Capture the cell that displays the provided text and extract its [X, Y] central coordinate. 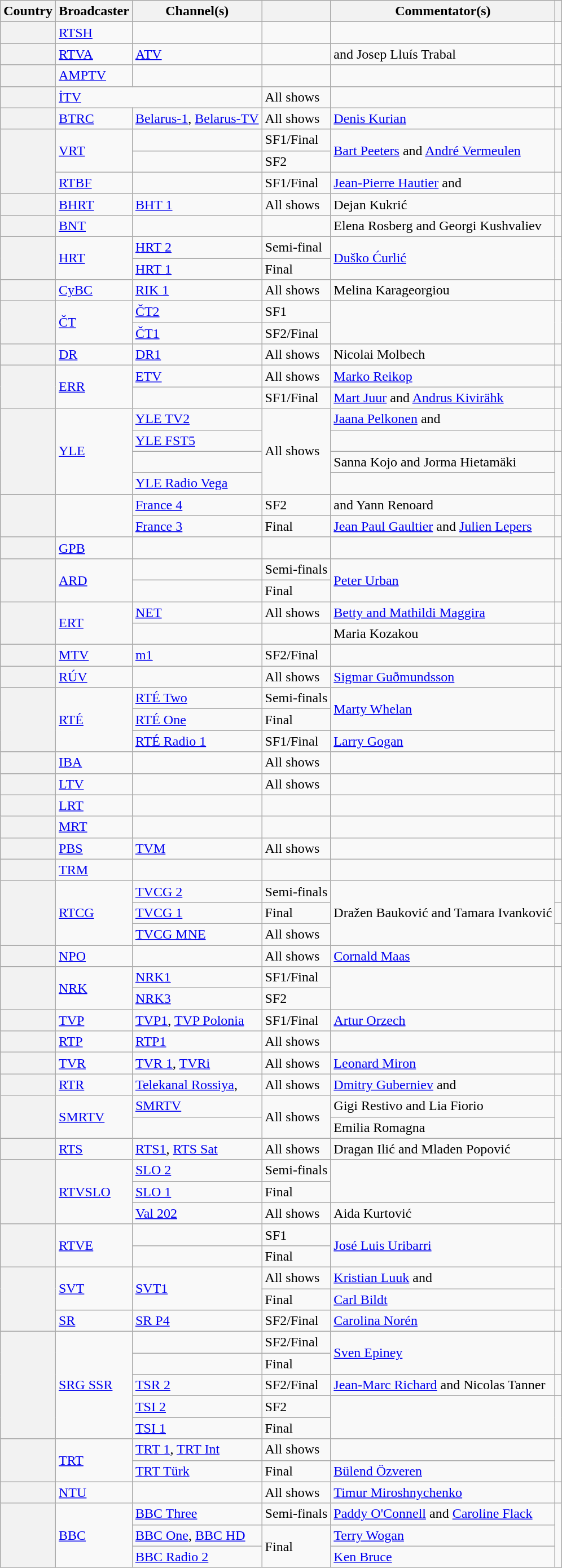
BHT 1 [197, 204]
France 3 [197, 526]
ČT [94, 323]
NRK3 [197, 999]
RTÉ One [197, 720]
Jean-Marc Richard and Nicolas Tanner [443, 1385]
TSI 2 [197, 1407]
RÚV [94, 677]
RTS1, RTS Sat [197, 1149]
YLE FST5 [197, 441]
José Luis Uribarri [443, 1245]
Sigmar Guðmundsson [443, 677]
RTÉ Radio 1 [197, 741]
TSR 2 [197, 1385]
Nicolai Molbech [443, 355]
Dejan Kukrić [443, 204]
Melina Karageorgiou [443, 290]
MRT [94, 827]
Larry Gogan [443, 741]
IBA [94, 763]
RTVA [94, 54]
Sven Epiney [443, 1353]
RTR [94, 1085]
LRT [94, 805]
Semi-final [296, 247]
AMPTV [94, 76]
TVCG 2 [197, 891]
Carolina Norén [443, 1321]
Bülend Özveren [443, 1471]
Kristian Luuk and [443, 1278]
Timur Miroshnychenko [443, 1492]
LTV [94, 784]
Terry Wogan [443, 1535]
ARD [94, 580]
Country [28, 11]
France 4 [197, 505]
SVT1 [197, 1288]
TVR [94, 1063]
Marko Reikop [443, 376]
TRT Türk [197, 1471]
Sanna Kojo and Jorma Hietamäki [443, 462]
SLO 1 [197, 1192]
NET [197, 612]
and Yann Renoard [443, 505]
BBC One, BBC HD [197, 1535]
Jaana Pelkonen and [443, 419]
Jean Paul Gaultier and Julien Lepers [443, 526]
PBS [94, 848]
GPB [94, 548]
BBC [94, 1535]
BTRC [94, 118]
ERR [94, 387]
Aida Kurtović [443, 1213]
Cornald Maas [443, 956]
RTVSLO [94, 1192]
TVP [94, 1020]
YLE Radio Vega [197, 483]
Marty Whelan [443, 709]
HRT 1 [197, 269]
Broadcaster [94, 11]
and Josep Lluís Trabal [443, 54]
Dragan Ilić and Mladen Popović [443, 1149]
RTP1 [197, 1042]
TSI 1 [197, 1428]
NRK1 [197, 977]
NPO [94, 956]
SR P4 [197, 1321]
ATV [197, 54]
Channel(s) [197, 11]
SRG SSR [94, 1385]
İTV [159, 97]
RTÉ Two [197, 698]
MTV [94, 655]
DR [94, 355]
TVR 1, TVRi [197, 1063]
Elena Rosberg and Georgi Kushvaliev [443, 226]
BBC Radio 2 [197, 1557]
TRT [94, 1460]
Commentator(s) [443, 11]
SVT [94, 1288]
NRK [94, 988]
ERT [94, 623]
SLO 2 [197, 1170]
ETV [197, 376]
Bart Peeters and André Vermeulen [443, 151]
TRM [94, 870]
TVP1, TVP Polonia [197, 1020]
Artur Orzech [443, 1020]
ČT1 [197, 333]
TVM [197, 848]
Peter Urban [443, 580]
Gigi Restivo and Lia Fiorio [443, 1106]
Dmitry Guberniev and [443, 1085]
Leonard Miron [443, 1063]
BNT [94, 226]
HRT 2 [197, 247]
Paddy O'Connell and Caroline Flack [443, 1514]
RTBF [94, 183]
RTVE [94, 1245]
RTÉ [94, 720]
Emilia Romagna [443, 1127]
Duško Ćurlić [443, 258]
BHRT [94, 204]
Maria Kozakou [443, 634]
ČT2 [197, 312]
RTCG [94, 913]
Carl Bildt [443, 1299]
RIK 1 [197, 290]
TVCG 1 [197, 913]
m1 [197, 655]
HRT [94, 258]
YLE [94, 451]
RTS [94, 1149]
Betty and Mathildi Maggira [443, 612]
SR [94, 1321]
VRT [94, 151]
Telekanal Rossiya, [197, 1085]
Val 202 [197, 1213]
Jean-Pierre Hautier and [443, 183]
Belarus-1, Belarus-TV [197, 118]
Dražen Bauković and Tamara Ivanković [443, 913]
DR1 [197, 355]
Denis Kurian [443, 118]
TVCG MNE [197, 934]
TRT 1, TRT Int [197, 1450]
CyBC [94, 290]
Mart Juur and Andrus Kivirähk [443, 398]
Ken Bruce [443, 1557]
RTP [94, 1042]
BBC Three [197, 1514]
RTSH [94, 33]
YLE TV2 [197, 419]
NTU [94, 1492]
